Return (X, Y) of the center of cell containing provided text 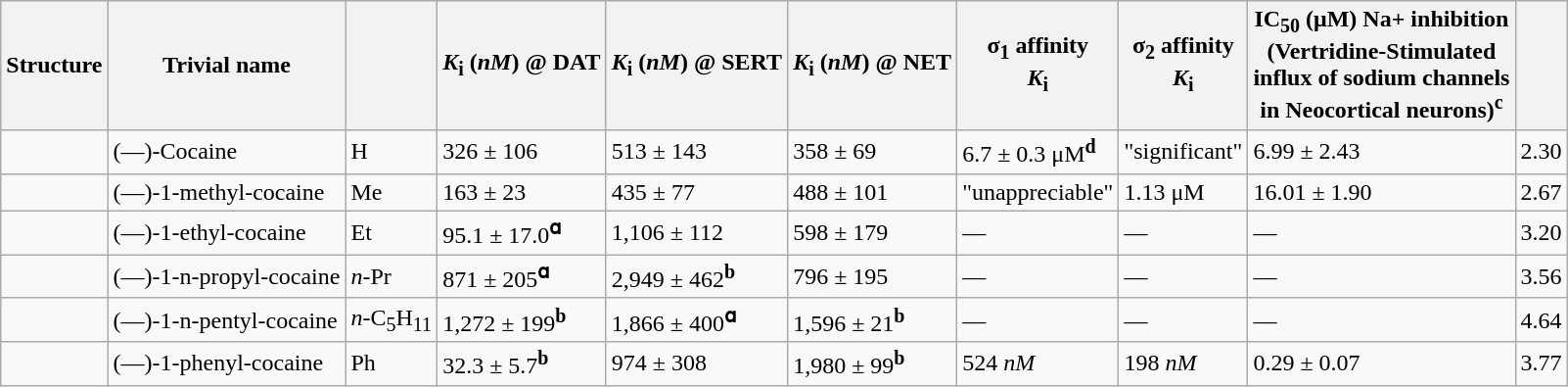
(—)-Cocaine (227, 153)
(—)-1-phenyl-cocaine (227, 364)
(—)-1-methyl-cocaine (227, 192)
Et (392, 233)
435 ± 77 (697, 192)
1,980 ± 99b (873, 364)
σ2 affinityKi (1183, 66)
16.01 ± 1.90 (1382, 192)
Trivial name (227, 66)
198 nM (1183, 364)
0.29 ± 0.07 (1382, 364)
Structure (55, 66)
4.64 (1541, 319)
1,106 ± 112 (697, 233)
1,272 ± 199b (523, 319)
358 ± 69 (873, 153)
(—)-1-n-propyl-cocaine (227, 276)
163 ± 23 (523, 192)
488 ± 101 (873, 192)
(—)-1-ethyl-cocaine (227, 233)
Ki (nM) @ SERT (697, 66)
326 ± 106 (523, 153)
n-C5H11 (392, 319)
2.67 (1541, 192)
524 nM (1038, 364)
IC50 (μM) Na+ inhibition(Vertridine-Stimulatedinflux of sodium channelsin Neocortical neurons)c (1382, 66)
598 ± 179 (873, 233)
3.20 (1541, 233)
3.77 (1541, 364)
6.99 ± 2.43 (1382, 153)
n-Pr (392, 276)
1,596 ± 21b (873, 319)
2.30 (1541, 153)
871 ± 205ɑ (523, 276)
(—)-1-n-pentyl-cocaine (227, 319)
32.3 ± 5.7b (523, 364)
1,866 ± 400ɑ (697, 319)
95.1 ± 17.0ɑ (523, 233)
H (392, 153)
Ki (nM) @ DAT (523, 66)
6.7 ± 0.3 μMd (1038, 153)
σ1 affinityKi (1038, 66)
"significant" (1183, 153)
Ki (nM) @ NET (873, 66)
1.13 μM (1183, 192)
796 ± 195 (873, 276)
Me (392, 192)
974 ± 308 (697, 364)
"unappreciable" (1038, 192)
Ph (392, 364)
3.56 (1541, 276)
2,949 ± 462b (697, 276)
513 ± 143 (697, 153)
